For the text-containing cell, return its midpoint in (x, y) coordinate format. 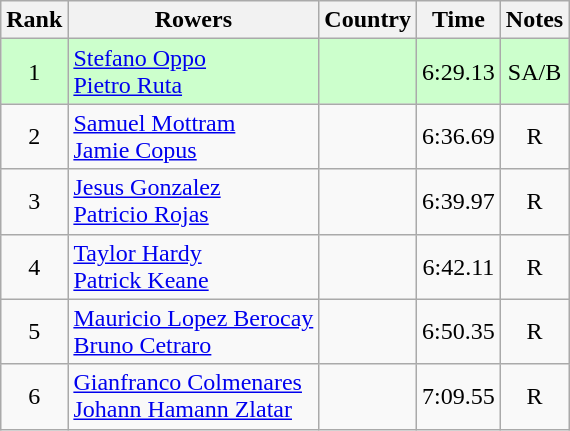
1 (34, 72)
Country (368, 20)
6:36.69 (459, 136)
Taylor HardyPatrick Keane (194, 266)
Rowers (194, 20)
6:29.13 (459, 72)
Time (459, 20)
5 (34, 332)
6:42.11 (459, 266)
3 (34, 202)
Stefano OppoPietro Ruta (194, 72)
Jesus GonzalezPatricio Rojas (194, 202)
4 (34, 266)
Notes (534, 20)
SA/B (534, 72)
Samuel MottramJamie Copus (194, 136)
2 (34, 136)
6 (34, 396)
6:39.97 (459, 202)
Gianfranco ColmenaresJohann Hamann Zlatar (194, 396)
Rank (34, 20)
7:09.55 (459, 396)
6:50.35 (459, 332)
Mauricio Lopez BerocayBruno Cetraro (194, 332)
